Return (x, y) of the center of cell containing provided text 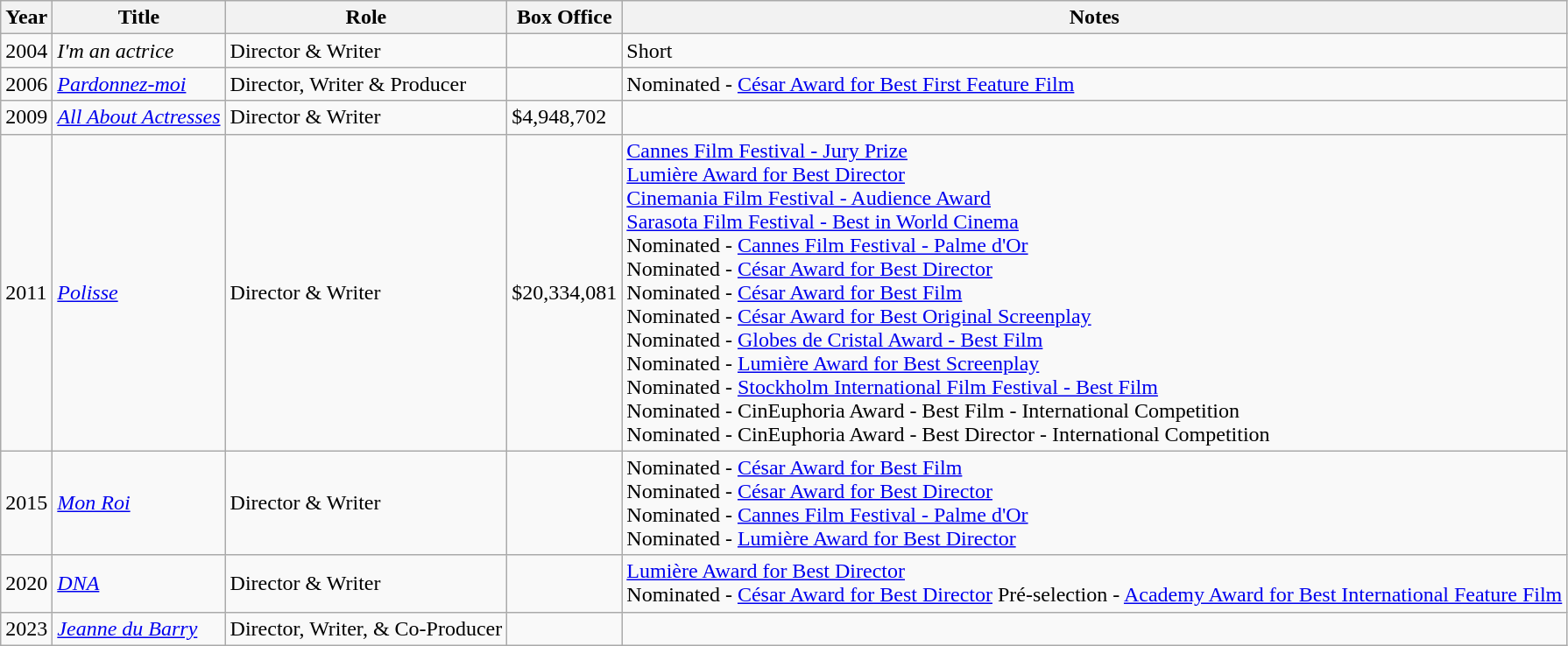
2015 (26, 502)
Mon Roi (138, 502)
Director, Writer, & Co-Producer (366, 628)
Lumière Award for Best DirectorNominated - César Award for Best Director Pré-selection - Academy Award for Best International Feature Film (1095, 583)
2004 (26, 51)
Pardonnez-moi (138, 84)
Short (1095, 51)
Nominated - César Award for Best First Feature Film (1095, 84)
2006 (26, 84)
$4,948,702 (564, 117)
DNA (138, 583)
$20,334,081 (564, 292)
Year (26, 18)
I'm an actrice (138, 51)
2020 (26, 583)
Director, Writer & Producer (366, 84)
2023 (26, 628)
Jeanne du Barry (138, 628)
Title (138, 18)
Notes (1095, 18)
2011 (26, 292)
All About Actresses (138, 117)
Box Office (564, 18)
2009 (26, 117)
Polisse (138, 292)
Role (366, 18)
